Output the [X, Y] coordinate of the center of the cell containing the given text.  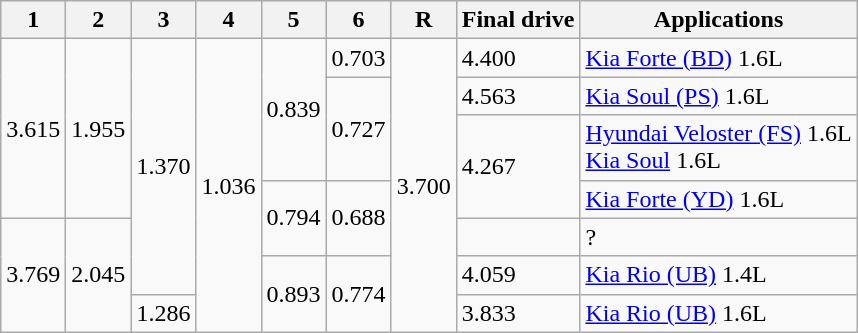
2.045 [98, 275]
0.688 [358, 218]
0.839 [294, 110]
1.955 [98, 128]
Kia Rio (UB) 1.4L [718, 275]
4.563 [518, 96]
4.059 [518, 275]
3 [164, 20]
4.267 [518, 166]
1.286 [164, 313]
3.700 [424, 186]
1.370 [164, 166]
3.769 [34, 275]
0.794 [294, 218]
Kia Rio (UB) 1.6L [718, 313]
5 [294, 20]
0.774 [358, 294]
3.615 [34, 128]
Kia Forte (BD) 1.6L [718, 58]
3.833 [518, 313]
Applications [718, 20]
4 [228, 20]
1 [34, 20]
4.400 [518, 58]
? [718, 237]
0.727 [358, 128]
0.703 [358, 58]
2 [98, 20]
Kia Soul (PS) 1.6L [718, 96]
1.036 [228, 186]
Hyundai Veloster (FS) 1.6LKia Soul 1.6L [718, 148]
6 [358, 20]
Final drive [518, 20]
R [424, 20]
Kia Forte (YD) 1.6L [718, 199]
0.893 [294, 294]
